Extract the (X, Y) coordinate from the center of the cell holding the provided text.  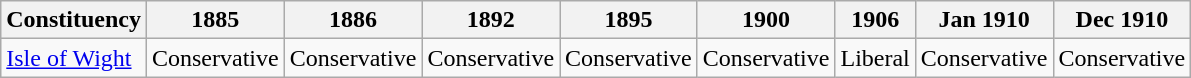
1886 (353, 20)
1885 (215, 20)
Constituency (74, 20)
1900 (766, 20)
Dec 1910 (1122, 20)
1906 (875, 20)
Liberal (875, 58)
Isle of Wight (74, 58)
Jan 1910 (984, 20)
1895 (629, 20)
1892 (491, 20)
